Pinpoint the cell where the given text exists, returning its [X, Y] midpoint coordinate. 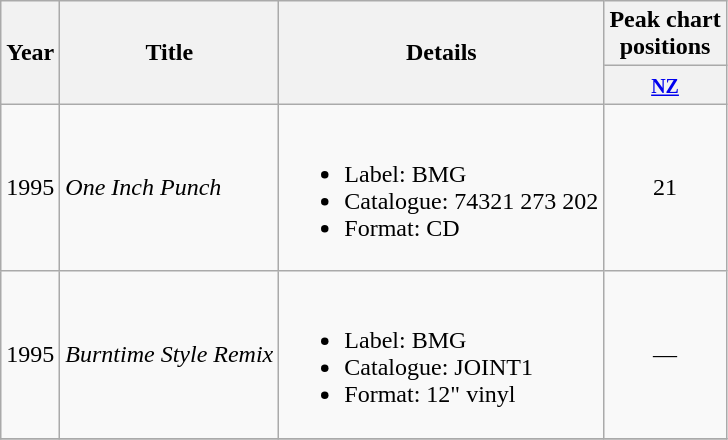
21 [665, 188]
Year [30, 52]
Burntime Style Remix [170, 354]
Peak chartpositions [665, 34]
Label: BMGCatalogue: JOINT1Format: 12" vinyl [442, 354]
— [665, 354]
Label: BMGCatalogue: 74321 273 202Format: CD [442, 188]
NZ [665, 85]
One Inch Punch [170, 188]
Details [442, 52]
Title [170, 52]
